Capture the cell that displays the provided text and extract its [x, y] central coordinate. 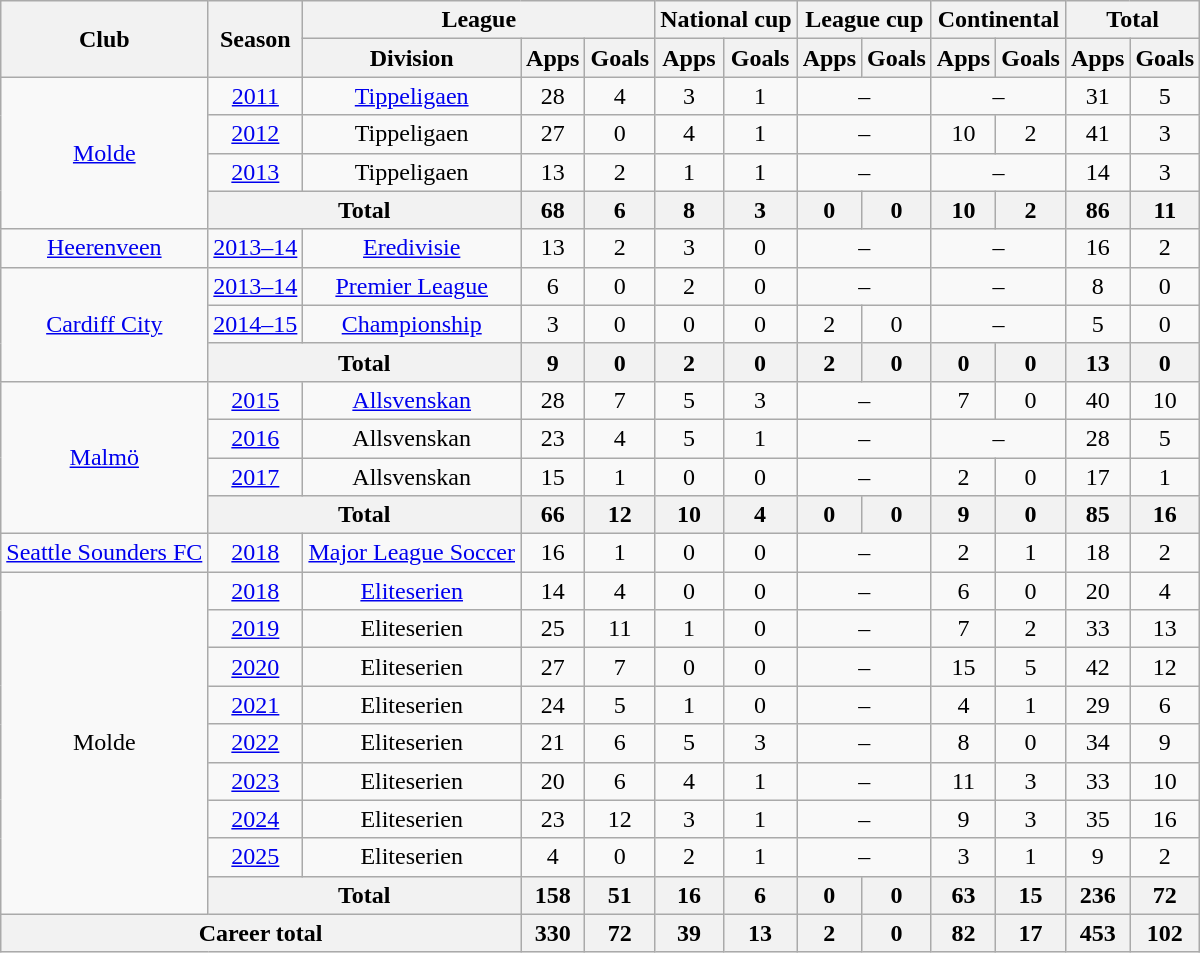
18 [1097, 553]
158 [553, 895]
85 [1097, 515]
42 [1097, 667]
66 [553, 515]
102 [1165, 933]
2015 [256, 400]
2020 [256, 667]
2011 [256, 96]
34 [1097, 743]
2013 [256, 172]
Heerenveen [104, 248]
21 [553, 743]
Eredivisie [412, 248]
2022 [256, 743]
453 [1097, 933]
2025 [256, 857]
Division [412, 58]
51 [620, 895]
National cup [726, 20]
41 [1097, 134]
Major League Soccer [412, 553]
63 [963, 895]
35 [1097, 819]
Championship [412, 324]
330 [553, 933]
40 [1097, 400]
2023 [256, 781]
236 [1097, 895]
24 [553, 705]
Seattle Sounders FC [104, 553]
2016 [256, 438]
League cup [864, 20]
2014–15 [256, 324]
Continental [998, 20]
2012 [256, 134]
League [479, 20]
86 [1097, 210]
Premier League [412, 286]
Cardiff City [104, 324]
2021 [256, 705]
Malmö [104, 457]
Season [256, 39]
39 [689, 933]
2024 [256, 819]
82 [963, 933]
29 [1097, 705]
Club [104, 39]
68 [553, 210]
2019 [256, 629]
31 [1097, 96]
2017 [256, 477]
Career total [261, 933]
25 [553, 629]
